Search for the cell housing the specified text and yield its [x, y] center coordinate. 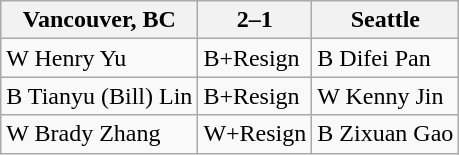
B Difei Pan [386, 58]
W Brady Zhang [100, 134]
W Henry Yu [100, 58]
Vancouver, BC [100, 20]
W Kenny Jin [386, 96]
2–1 [255, 20]
Seattle [386, 20]
W+Resign [255, 134]
B Zixuan Gao [386, 134]
B Tianyu (Bill) Lin [100, 96]
